Locate the cell with the specified text and output its [X, Y] center coordinate. 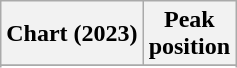
Chart (2023) [72, 34]
Peakposition [189, 34]
